Capture the cell that displays the provided text and extract its [X, Y] central coordinate. 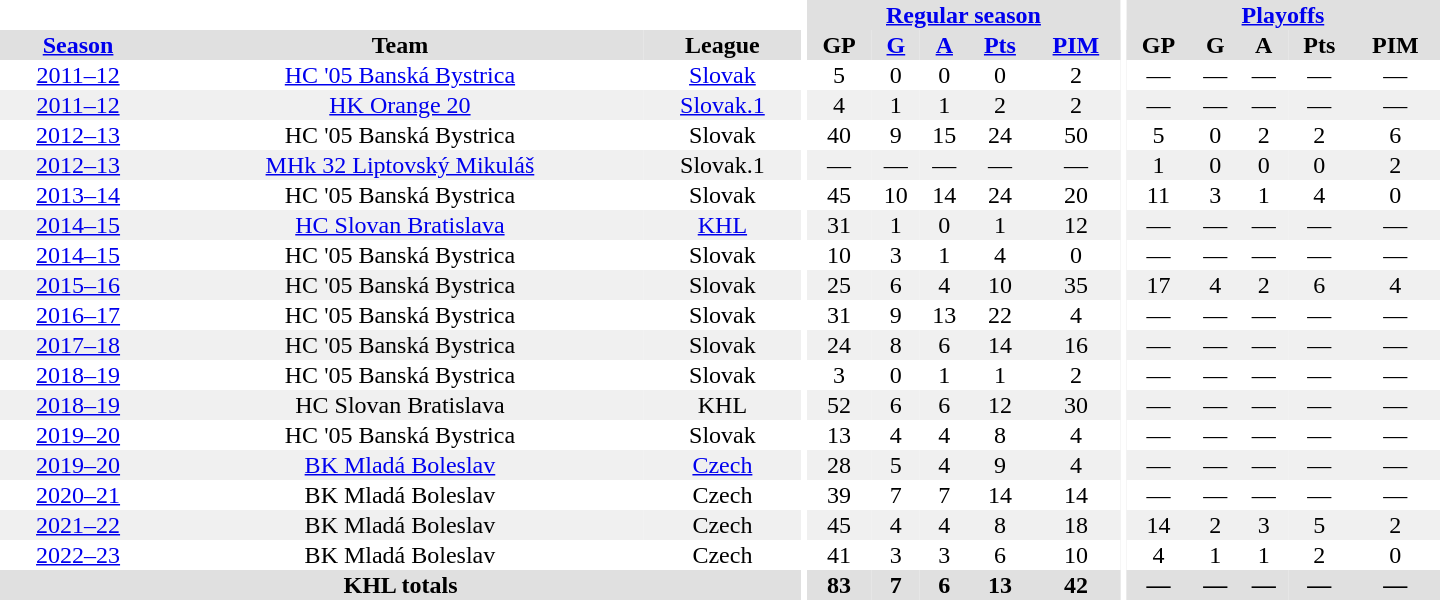
35 [1076, 285]
2022–23 [78, 555]
42 [1076, 585]
20 [1076, 195]
16 [1076, 345]
50 [1076, 135]
30 [1076, 405]
2013–14 [78, 195]
15 [944, 135]
Regular season [963, 15]
2015–16 [78, 285]
League [722, 45]
41 [838, 555]
22 [1000, 315]
HK Orange 20 [400, 105]
40 [838, 135]
11 [1158, 195]
25 [838, 285]
17 [1158, 285]
Team [400, 45]
2017–18 [78, 345]
18 [1076, 525]
Season [78, 45]
2020–21 [78, 495]
39 [838, 495]
52 [838, 405]
KHL totals [400, 585]
2016–17 [78, 315]
28 [838, 465]
Playoffs [1283, 15]
83 [838, 585]
2021–22 [78, 525]
MHk 32 Liptovský Mikuláš [400, 165]
